Capture the cell that displays the provided text and extract its [x, y] central coordinate. 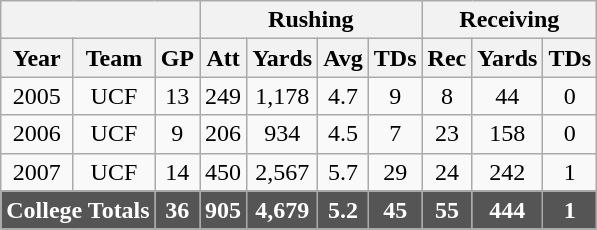
4.7 [344, 96]
2,567 [282, 172]
13 [177, 96]
23 [447, 134]
45 [395, 210]
Team [114, 58]
249 [224, 96]
450 [224, 172]
14 [177, 172]
242 [508, 172]
Rushing [312, 20]
Receiving [510, 20]
Att [224, 58]
2007 [37, 172]
Rec [447, 58]
Year [37, 58]
55 [447, 210]
44 [508, 96]
158 [508, 134]
5.2 [344, 210]
Avg [344, 58]
1,178 [282, 96]
College Totals [78, 210]
24 [447, 172]
934 [282, 134]
444 [508, 210]
8 [447, 96]
29 [395, 172]
GP [177, 58]
2006 [37, 134]
4.5 [344, 134]
905 [224, 210]
7 [395, 134]
206 [224, 134]
2005 [37, 96]
4,679 [282, 210]
5.7 [344, 172]
36 [177, 210]
